Extract the [X, Y] coordinate from the center of the cell holding the provided text.  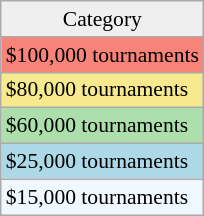
$15,000 tournaments [102, 197]
$100,000 tournaments [102, 55]
$25,000 tournaments [102, 162]
Category [102, 19]
$80,000 tournaments [102, 90]
$60,000 tournaments [102, 126]
